Scan for the cell matching the given text and deliver its (x, y) coordinate at center. 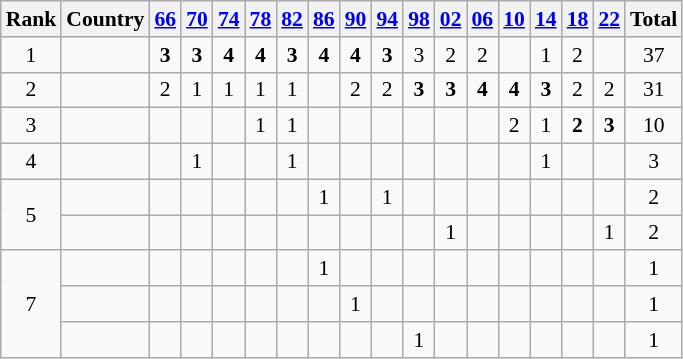
98 (419, 19)
Rank (32, 19)
37 (654, 55)
Total (654, 19)
14 (546, 19)
90 (356, 19)
82 (292, 19)
66 (165, 19)
5 (32, 214)
06 (482, 19)
Country (105, 19)
94 (387, 19)
70 (197, 19)
86 (324, 19)
74 (229, 19)
78 (261, 19)
02 (451, 19)
18 (578, 19)
31 (654, 90)
22 (609, 19)
7 (32, 304)
